From the cell containing the given text, extract its center point as [x, y] coordinate. 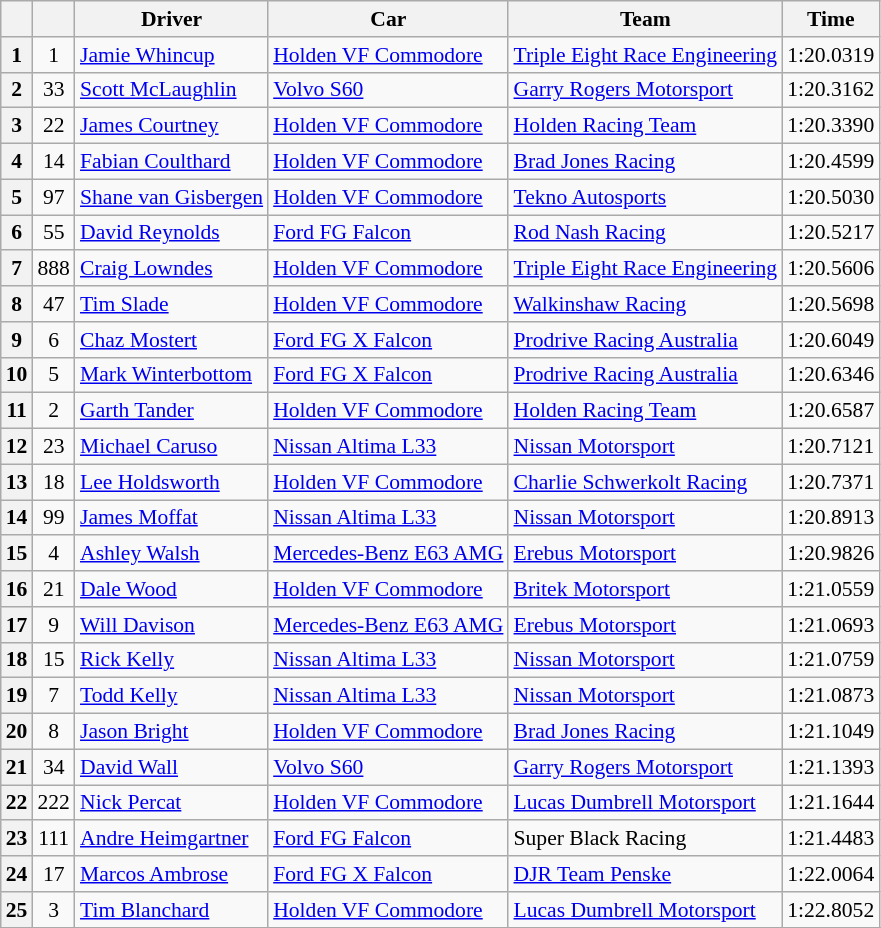
1:22.8052 [830, 910]
Shane van Gisbergen [172, 197]
1:20.6587 [830, 411]
12 [17, 447]
19 [17, 696]
34 [54, 767]
1:22.0064 [830, 874]
55 [54, 233]
James Courtney [172, 126]
DJR Team Penske [645, 874]
Rick Kelly [172, 660]
1:20.5217 [830, 233]
Tim Blanchard [172, 910]
Craig Lowndes [172, 269]
1:20.5030 [830, 197]
1:21.1393 [830, 767]
1:20.5606 [830, 269]
20 [17, 732]
1:20.3162 [830, 90]
David Reynolds [172, 233]
1:20.4599 [830, 162]
Car [388, 19]
Dale Wood [172, 589]
Jason Bright [172, 732]
Tim Slade [172, 304]
Charlie Schwerkolt Racing [645, 482]
1:20.5698 [830, 304]
Todd Kelly [172, 696]
1:20.7121 [830, 447]
Tekno Autosports [645, 197]
13 [17, 482]
1:21.1644 [830, 803]
1:21.0693 [830, 625]
Mark Winterbottom [172, 375]
1:21.0759 [830, 660]
Super Black Racing [645, 839]
1:21.4483 [830, 839]
10 [17, 375]
Andre Heimgartner [172, 839]
1:21.0873 [830, 696]
Chaz Mostert [172, 340]
Will Davison [172, 625]
47 [54, 304]
99 [54, 518]
1:21.1049 [830, 732]
1:20.3390 [830, 126]
25 [17, 910]
Jamie Whincup [172, 55]
Scott McLaughlin [172, 90]
97 [54, 197]
888 [54, 269]
Marcos Ambrose [172, 874]
Time [830, 19]
11 [17, 411]
Team [645, 19]
16 [17, 589]
24 [17, 874]
1:20.9826 [830, 554]
Nick Percat [172, 803]
111 [54, 839]
222 [54, 803]
1:21.0559 [830, 589]
33 [54, 90]
1:20.7371 [830, 482]
Ashley Walsh [172, 554]
1:20.0319 [830, 55]
1:20.8913 [830, 518]
Fabian Coulthard [172, 162]
Rod Nash Racing [645, 233]
Garth Tander [172, 411]
Lee Holdsworth [172, 482]
Britek Motorsport [645, 589]
Walkinshaw Racing [645, 304]
1:20.6346 [830, 375]
David Wall [172, 767]
Driver [172, 19]
1:20.6049 [830, 340]
James Moffat [172, 518]
Michael Caruso [172, 447]
